Locate the cell with the specified text and output its (x, y) center coordinate. 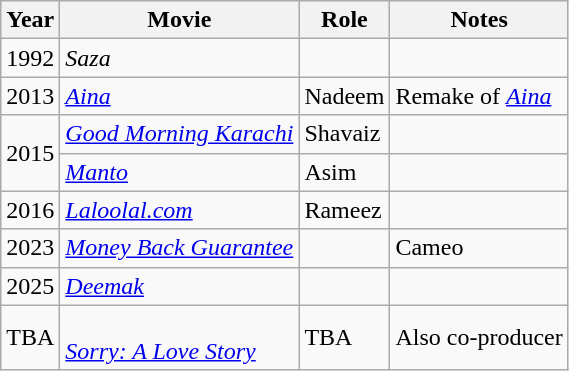
2013 (30, 96)
Year (30, 20)
Nadeem (344, 96)
Money Back Guarantee (180, 248)
Remake of Aina (479, 96)
Sorry: A Love Story (180, 338)
Notes (479, 20)
Movie (180, 20)
2023 (30, 248)
Aina (180, 96)
Deemak (180, 286)
Manto (180, 172)
Rameez (344, 210)
2016 (30, 210)
Laloolal.com (180, 210)
Cameo (479, 248)
Saza (180, 58)
Also co-producer (479, 338)
2025 (30, 286)
1992 (30, 58)
Good Morning Karachi (180, 134)
Shavaiz (344, 134)
Role (344, 20)
2015 (30, 153)
Asim (344, 172)
